Locate the cell with the specified text and output its (X, Y) center coordinate. 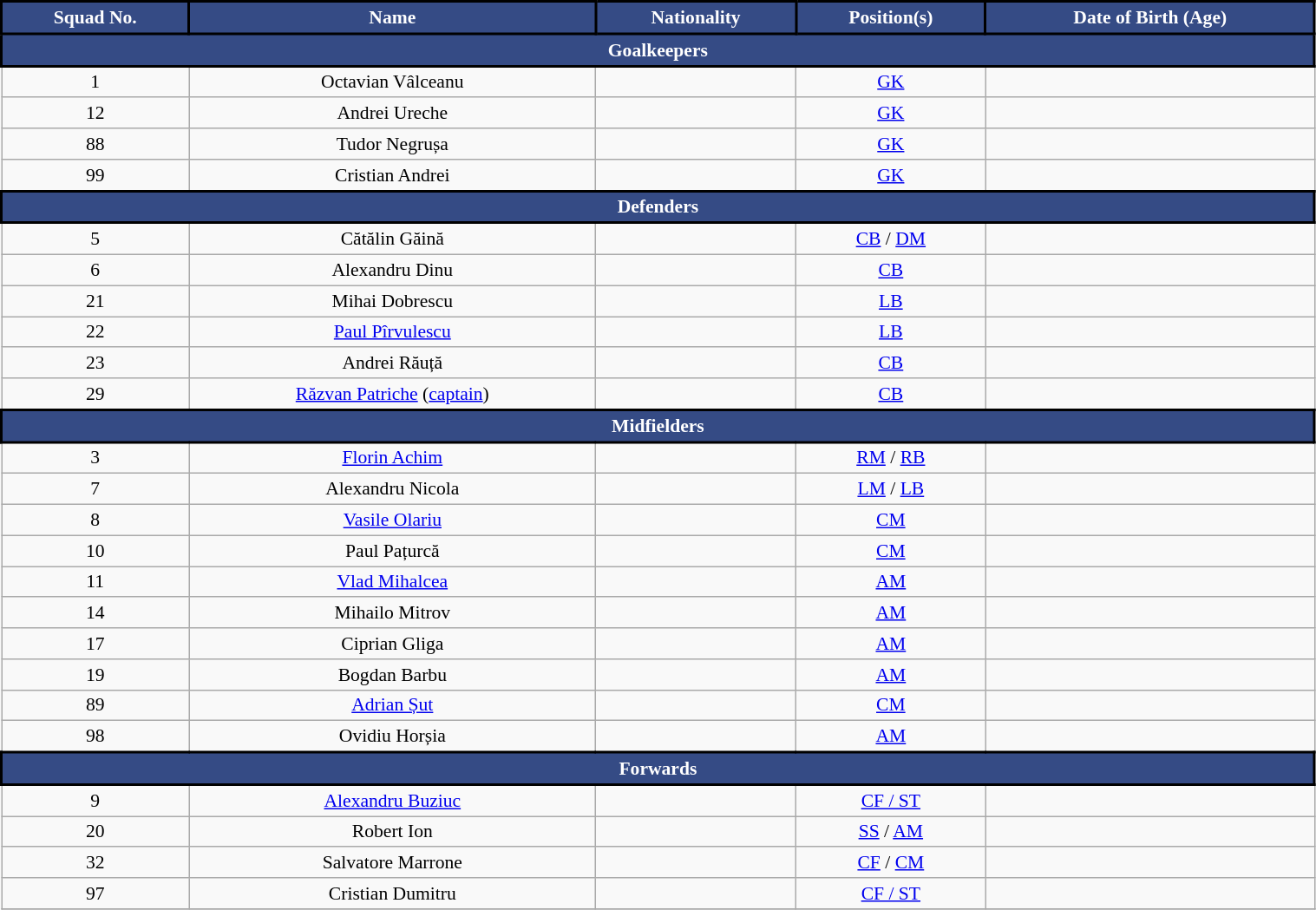
21 (95, 301)
Octavian Vâlceanu (392, 82)
Florin Achim (392, 458)
RM / RB (890, 458)
12 (95, 114)
8 (95, 520)
LM / LB (890, 489)
Mihai Dobrescu (392, 301)
Cristian Dumitru (392, 894)
Position(s) (890, 17)
Paul Pațurcă (392, 551)
20 (95, 832)
Ovidiu Horșia (392, 737)
Vlad Mihalcea (392, 582)
Bogdan Barbu (392, 675)
Nationality (696, 17)
29 (95, 394)
Andrei Ureche (392, 114)
Ciprian Gliga (392, 644)
9 (95, 801)
89 (95, 705)
Midfielders (658, 427)
88 (95, 144)
17 (95, 644)
Defenders (658, 206)
97 (95, 894)
Mihailo Mitrov (392, 613)
Andrei Răuță (392, 363)
CF / CM (890, 863)
Vasile Olariu (392, 520)
Forwards (658, 769)
5 (95, 239)
6 (95, 271)
Alexandru Nicola (392, 489)
1 (95, 82)
11 (95, 582)
Alexandru Dinu (392, 271)
Name (392, 17)
14 (95, 613)
7 (95, 489)
10 (95, 551)
23 (95, 363)
Squad No. (95, 17)
Adrian Șut (392, 705)
32 (95, 863)
3 (95, 458)
Salvatore Marrone (392, 863)
CB / DM (890, 239)
Tudor Negrușa (392, 144)
Goalkeepers (658, 50)
22 (95, 332)
SS / AM (890, 832)
Cristian Andrei (392, 175)
Paul Pîrvulescu (392, 332)
19 (95, 675)
Alexandru Buziuc (392, 801)
98 (95, 737)
99 (95, 175)
Răzvan Patriche (captain) (392, 394)
Date of Birth (Age) (1150, 17)
Cătălin Găină (392, 239)
Robert Ion (392, 832)
